Extract the [X, Y] coordinate from the center of the cell holding the provided text.  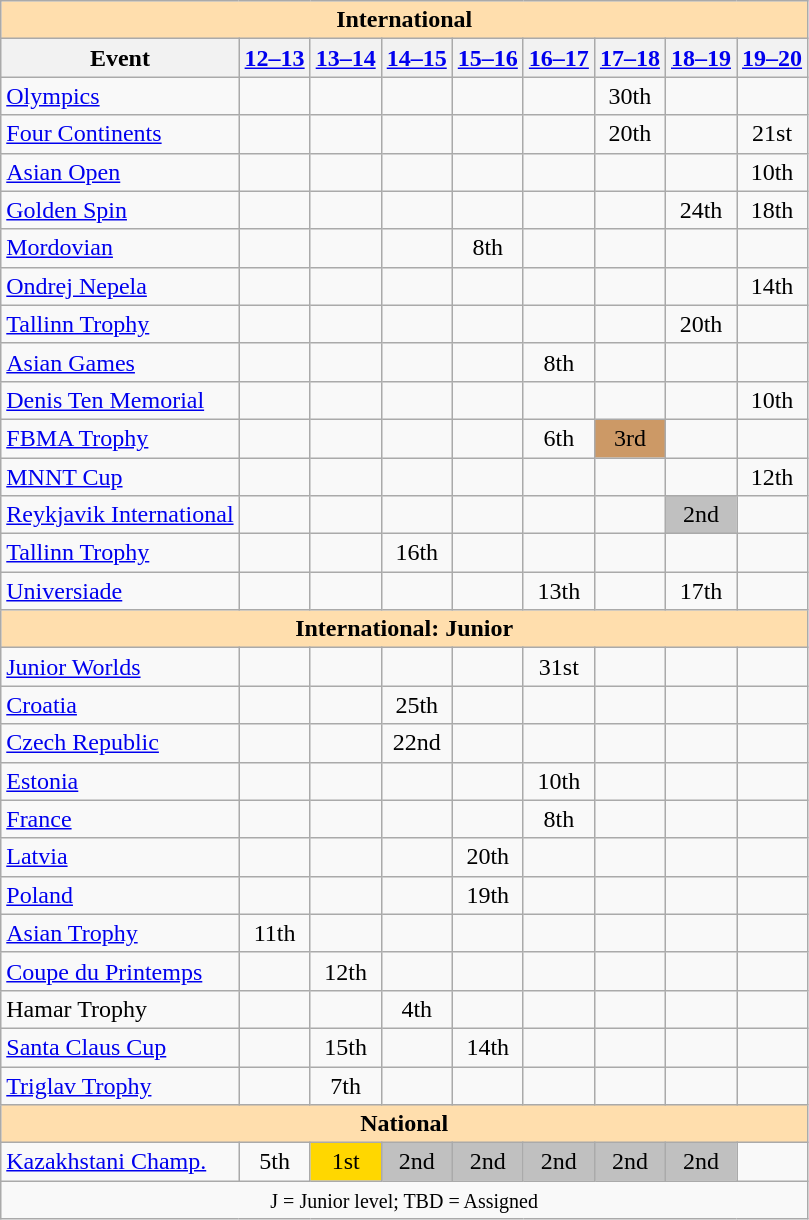
24th [700, 210]
Four Continents [120, 134]
Event [120, 58]
3rd [630, 438]
Golden Spin [120, 210]
16–17 [558, 58]
18–19 [700, 58]
FBMA Trophy [120, 438]
15–16 [488, 58]
18th [772, 210]
6th [558, 438]
12–13 [274, 58]
16th [416, 553]
5th [274, 1162]
22nd [416, 743]
Latvia [120, 857]
15th [346, 1047]
31st [558, 667]
17–18 [630, 58]
MNNT Cup [120, 477]
14–15 [416, 58]
Mordovian [120, 248]
30th [630, 96]
17th [700, 591]
Denis Ten Memorial [120, 400]
France [120, 819]
Junior Worlds [120, 667]
19–20 [772, 58]
13–14 [346, 58]
4th [416, 1009]
19th [488, 895]
Ondrej Nepela [120, 286]
J = Junior level; TBD = Assigned [404, 1200]
Kazakhstani Champ. [120, 1162]
Czech Republic [120, 743]
Olympics [120, 96]
11th [274, 933]
Triglav Trophy [120, 1085]
Reykjavik International [120, 515]
Estonia [120, 781]
International [404, 20]
Asian Games [120, 362]
1st [346, 1162]
13th [558, 591]
International: Junior [404, 629]
Coupe du Printemps [120, 971]
Asian Open [120, 172]
21st [772, 134]
Asian Trophy [120, 933]
Croatia [120, 705]
National [404, 1124]
25th [416, 705]
Universiade [120, 591]
Poland [120, 895]
7th [346, 1085]
Santa Claus Cup [120, 1047]
Hamar Trophy [120, 1009]
